Pinpoint the cell where the given text exists, returning its (X, Y) midpoint coordinate. 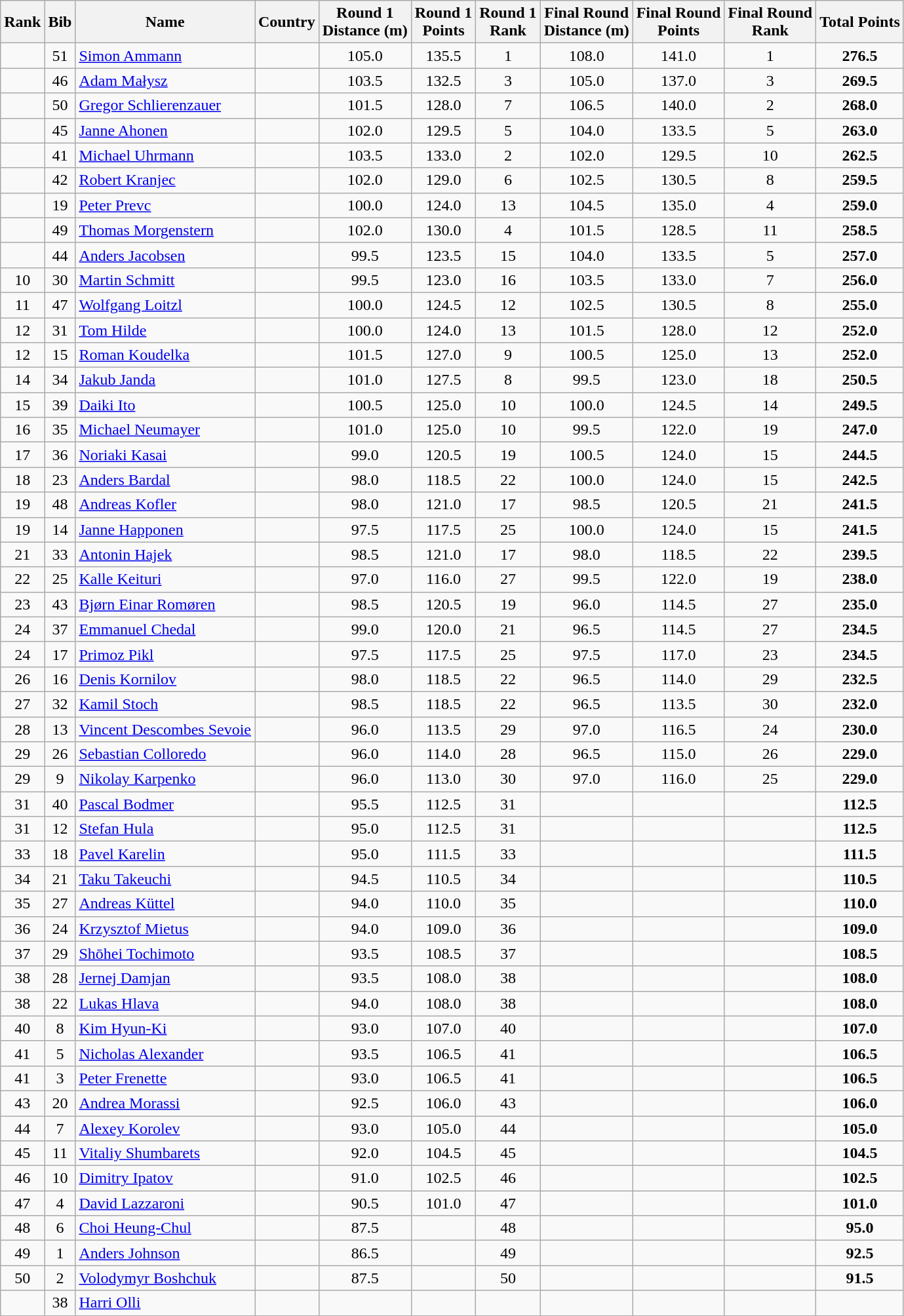
135.0 (678, 205)
127.5 (443, 380)
86.5 (364, 1253)
238.0 (860, 579)
Kim Hyun-Ki (165, 1028)
Final Round Rank (770, 22)
Wolfgang Loitzl (165, 305)
117.0 (678, 654)
91.5 (860, 1278)
Roman Koudelka (165, 355)
115.0 (678, 754)
Antonin Hajek (165, 554)
Vincent Descombes Sevoie (165, 729)
Andrea Morassi (165, 1103)
Country (286, 22)
Alexey Korolev (165, 1128)
Choi Heung-Chul (165, 1228)
Peter Prevc (165, 205)
Nicholas Alexander (165, 1053)
Simon Ammann (165, 56)
91.0 (364, 1178)
Taku Takeuchi (165, 879)
20 (60, 1103)
51 (60, 56)
120.0 (443, 629)
116.5 (678, 729)
Anders Johnson (165, 1253)
Anders Jacobsen (165, 255)
Janne Happonen (165, 530)
42 (60, 180)
Emmanuel Chedal (165, 629)
137.0 (678, 81)
256.0 (860, 280)
39 (60, 405)
257.0 (860, 255)
Noriaki Kasai (165, 455)
232.0 (860, 704)
268.0 (860, 106)
Volodymyr Boshchuk (165, 1278)
Jernej Damjan (165, 978)
Primoz Pikl (165, 654)
David Lazzaroni (165, 1203)
230.0 (860, 729)
Andreas Kofler (165, 505)
263.0 (860, 130)
94.5 (364, 879)
Bjørn Einar Romøren (165, 604)
90.5 (364, 1203)
32 (60, 704)
Anders Bardal (165, 480)
Kamil Stoch (165, 704)
141.0 (678, 56)
Sebastian Colloredo (165, 754)
247.0 (860, 430)
Peter Frenette (165, 1078)
Janne Ahonen (165, 130)
262.5 (860, 155)
Michael Neumayer (165, 430)
Vitaliy Shumbarets (165, 1153)
Gregor Schlierenzauer (165, 106)
129.0 (443, 180)
Total Points (860, 22)
92.0 (364, 1153)
Thomas Morgenstern (165, 230)
Denis Kornilov (165, 679)
Krzysztof Mietus (165, 929)
269.5 (860, 81)
Harri Olli (165, 1303)
123.5 (443, 255)
Pascal Bodmer (165, 804)
Tom Hilde (165, 330)
Kalle Keituri (165, 579)
255.0 (860, 305)
Final Round Distance (m) (586, 22)
Final Round Points (678, 22)
Martin Schmitt (165, 280)
Shōhei Tochimoto (165, 954)
Round 1Points (443, 22)
127.0 (443, 355)
130.0 (443, 230)
259.5 (860, 180)
140.0 (678, 106)
232.5 (860, 679)
Robert Kranjec (165, 180)
Daiki Ito (165, 405)
Bib (60, 22)
Nikolay Karpenko (165, 779)
Rank (22, 22)
132.5 (443, 81)
113.0 (443, 779)
249.5 (860, 405)
Dimitry Ipatov (165, 1178)
Name (165, 22)
Jakub Janda (165, 380)
250.5 (860, 380)
Stefan Hula (165, 829)
Round 1Rank (508, 22)
Michael Uhrmann (165, 155)
Andreas Küttel (165, 904)
Round 1Distance (m) (364, 22)
258.5 (860, 230)
128.5 (678, 230)
244.5 (860, 455)
95.5 (364, 804)
235.0 (860, 604)
135.5 (443, 56)
239.5 (860, 554)
242.5 (860, 480)
259.0 (860, 205)
Pavel Karelin (165, 854)
Adam Małysz (165, 81)
276.5 (860, 56)
Lukas Hlava (165, 1003)
